Scan for the cell matching the given text and deliver its (X, Y) coordinate at center. 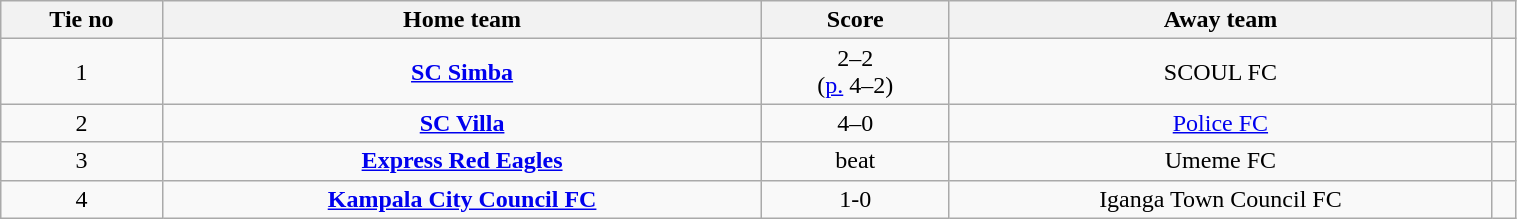
SC Villa (462, 123)
1 (82, 72)
Score (856, 20)
SC Simba (462, 72)
Tie no (82, 20)
beat (856, 161)
Umeme FC (1221, 161)
4–0 (856, 123)
Away team (1221, 20)
Iganga Town Council FC (1221, 199)
1-0 (856, 199)
3 (82, 161)
Home team (462, 20)
Police FC (1221, 123)
SCOUL FC (1221, 72)
2–2 (p. 4–2) (856, 72)
Kampala City Council FC (462, 199)
2 (82, 123)
Express Red Eagles (462, 161)
4 (82, 199)
